Identify which cell holds the provided text, then report its [X, Y] central coordinate. 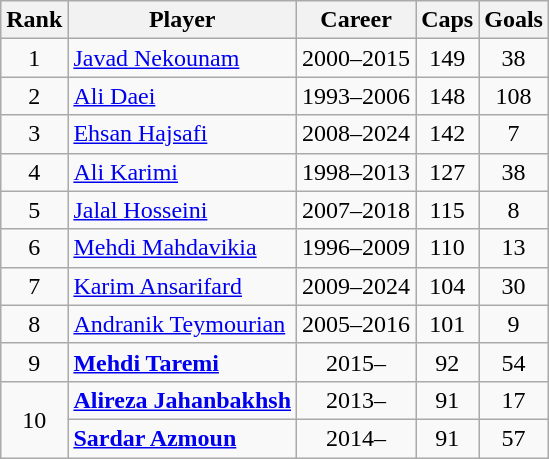
108 [514, 96]
17 [514, 400]
Mehdi Taremi [182, 362]
5 [34, 210]
2005–2016 [356, 324]
10 [34, 419]
115 [448, 210]
6 [34, 248]
2000–2015 [356, 58]
2 [34, 96]
2007–2018 [356, 210]
Mehdi Mahdavikia [182, 248]
Ali Daei [182, 96]
92 [448, 362]
Player [182, 20]
Karim Ansarifard [182, 286]
104 [448, 286]
Javad Nekounam [182, 58]
Sardar Azmoun [182, 438]
Andranik Teymourian [182, 324]
1 [34, 58]
57 [514, 438]
1993–2006 [356, 96]
148 [448, 96]
127 [448, 172]
3 [34, 134]
Ehsan Hajsafi [182, 134]
2015– [356, 362]
1998–2013 [356, 172]
Goals [514, 20]
2013– [356, 400]
110 [448, 248]
4 [34, 172]
13 [514, 248]
149 [448, 58]
Career [356, 20]
2008–2024 [356, 134]
Ali Karimi [182, 172]
142 [448, 134]
2009–2024 [356, 286]
Rank [34, 20]
54 [514, 362]
1996–2009 [356, 248]
2014– [356, 438]
101 [448, 324]
30 [514, 286]
Alireza Jahanbakhsh [182, 400]
Caps [448, 20]
Jalal Hosseini [182, 210]
